For the text-containing cell, return its midpoint in [x, y] coordinate format. 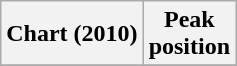
Chart (2010) [72, 34]
Peak position [189, 34]
